For the text-containing cell, return its midpoint in (x, y) coordinate format. 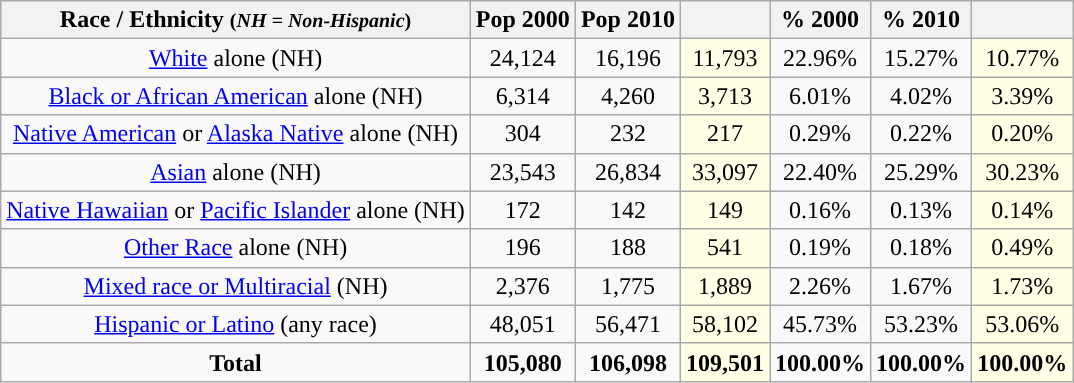
48,051 (522, 324)
22.96% (820, 58)
30.23% (1022, 172)
% 2010 (922, 20)
0.13% (922, 210)
142 (628, 210)
105,080 (522, 362)
6.01% (820, 96)
0.49% (1022, 248)
Pop 2010 (628, 20)
196 (522, 248)
106,098 (628, 362)
2.26% (820, 286)
11,793 (724, 58)
22.40% (820, 172)
541 (724, 248)
Hispanic or Latino (any race) (236, 324)
58,102 (724, 324)
1.67% (922, 286)
0.19% (820, 248)
56,471 (628, 324)
45.73% (820, 324)
0.20% (1022, 134)
Native Hawaiian or Pacific Islander alone (NH) (236, 210)
53.23% (922, 324)
Pop 2000 (522, 20)
0.16% (820, 210)
Mixed race or Multiracial (NH) (236, 286)
0.29% (820, 134)
0.14% (1022, 210)
% 2000 (820, 20)
White alone (NH) (236, 58)
53.06% (1022, 324)
24,124 (522, 58)
23,543 (522, 172)
3.39% (1022, 96)
232 (628, 134)
188 (628, 248)
10.77% (1022, 58)
172 (522, 210)
1,775 (628, 286)
217 (724, 134)
Race / Ethnicity (NH = Non-Hispanic) (236, 20)
25.29% (922, 172)
0.18% (922, 248)
Other Race alone (NH) (236, 248)
Native American or Alaska Native alone (NH) (236, 134)
4,260 (628, 96)
16,196 (628, 58)
149 (724, 210)
3,713 (724, 96)
1.73% (1022, 286)
109,501 (724, 362)
26,834 (628, 172)
15.27% (922, 58)
Total (236, 362)
304 (522, 134)
Asian alone (NH) (236, 172)
Black or African American alone (NH) (236, 96)
33,097 (724, 172)
1,889 (724, 286)
2,376 (522, 286)
4.02% (922, 96)
6,314 (522, 96)
0.22% (922, 134)
